Return (X, Y) of the center of cell containing provided text 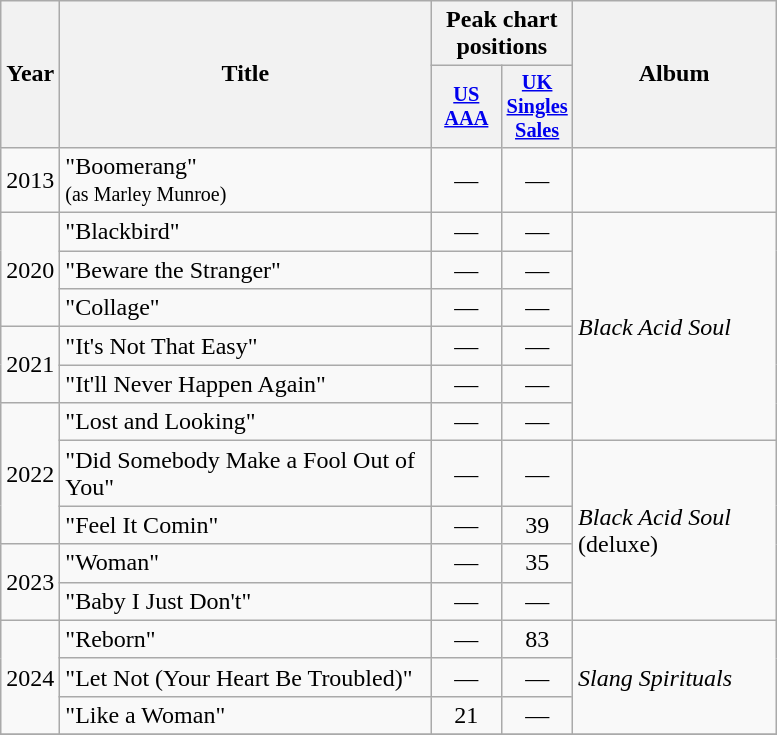
"Baby I Just Don't" (246, 601)
"Let Not (Your Heart Be Troubled)" (246, 677)
Black Acid Soul (674, 327)
Year (30, 74)
2023 (30, 582)
USAAA (466, 107)
"Blackbird" (246, 232)
Album (674, 74)
"Reborn" (246, 639)
21 (466, 715)
83 (538, 639)
2022 (30, 474)
UK Singles Sales (538, 107)
"Lost and Looking" (246, 422)
"Like a Woman" (246, 715)
Title (246, 74)
Peak chart positions (502, 34)
"Woman" (246, 563)
Slang Spirituals (674, 677)
"Collage" (246, 308)
2021 (30, 365)
"It'll Never Happen Again" (246, 384)
35 (538, 563)
"It's Not That Easy" (246, 346)
"Did Somebody Make a Fool Out of You" (246, 474)
"Beware the Stranger" (246, 270)
39 (538, 525)
2013 (30, 180)
"Boomerang" (as Marley Munroe) (246, 180)
2024 (30, 677)
"Feel It Comin" (246, 525)
2020 (30, 270)
Black Acid Soul (deluxe) (674, 530)
